Find where the given text appears and provide that cell's center as [X, Y] coordinate. 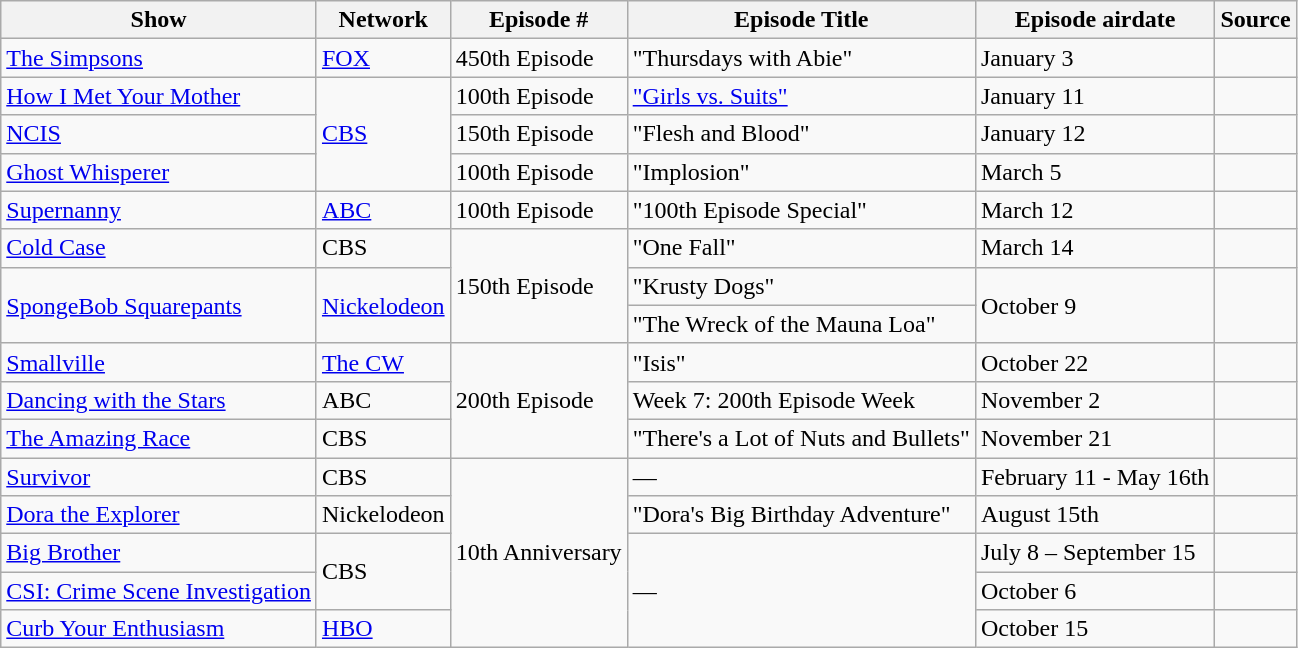
"Krusty Dogs" [801, 286]
10th Anniversary [538, 553]
The Simpsons [159, 58]
Week 7: 200th Episode Week [801, 400]
SpongeBob Squarepants [159, 305]
Network [383, 20]
How I Met Your Mother [159, 96]
"There's a Lot of Nuts and Bullets" [801, 438]
NCIS [159, 134]
Curb Your Enthusiasm [159, 629]
August 15th [1094, 515]
Episode # [538, 20]
March 12 [1094, 210]
"The Wreck of the Mauna Loa" [801, 324]
November 2 [1094, 400]
"Implosion" [801, 172]
450th Episode [538, 58]
"Dora's Big Birthday Adventure" [801, 515]
Ghost Whisperer [159, 172]
Episode Title [801, 20]
"Thursdays with Abie" [801, 58]
January 3 [1094, 58]
"Isis" [801, 362]
Cold Case [159, 248]
"Flesh and Blood" [801, 134]
Source [1256, 20]
"100th Episode Special" [801, 210]
January 12 [1094, 134]
Smallville [159, 362]
Dora the Explorer [159, 515]
Dancing with the Stars [159, 400]
October 9 [1094, 305]
October 22 [1094, 362]
FOX [383, 58]
January 11 [1094, 96]
Supernanny [159, 210]
Episode airdate [1094, 20]
200th Episode [538, 400]
March 14 [1094, 248]
CSI: Crime Scene Investigation [159, 591]
"One Fall" [801, 248]
Survivor [159, 477]
Big Brother [159, 553]
The CW [383, 362]
October 6 [1094, 591]
October 15 [1094, 629]
February 11 - May 16th [1094, 477]
Show [159, 20]
March 5 [1094, 172]
The Amazing Race [159, 438]
July 8 – September 15 [1094, 553]
HBO [383, 629]
"Girls vs. Suits" [801, 96]
November 21 [1094, 438]
